Extract the (x, y) coordinate from the center of the cell holding the provided text.  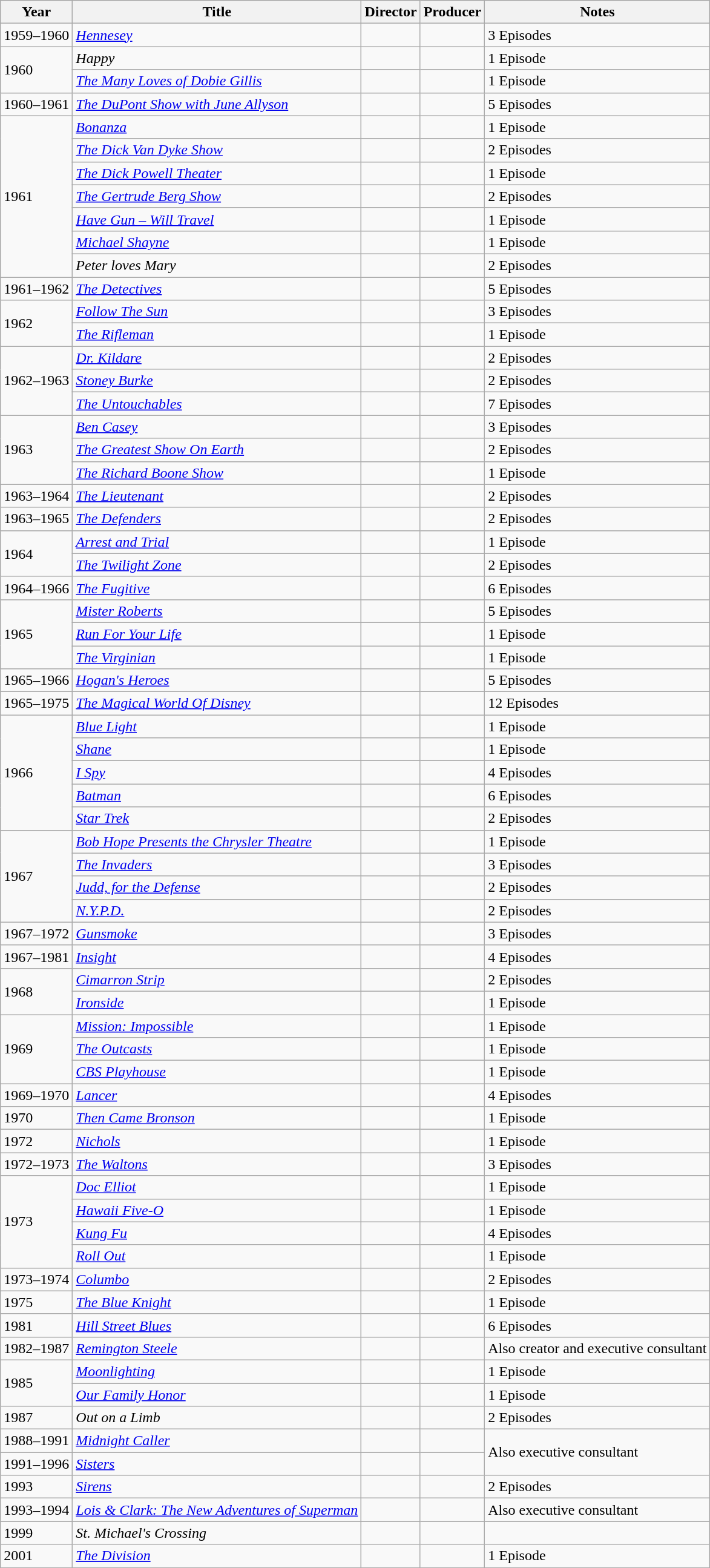
The Blue Knight (217, 1302)
Out on a Limb (217, 1418)
2001 (36, 1556)
1965–1975 (36, 703)
Sirens (217, 1487)
1963–1965 (36, 519)
Arrest and Trial (217, 542)
1985 (36, 1383)
1962–1963 (36, 381)
Blue Light (217, 726)
1981 (36, 1325)
1965–1966 (36, 680)
Doc Elliot (217, 1187)
1960–1961 (36, 104)
Lancer (217, 1095)
Batman (217, 796)
Mission: Impossible (217, 1026)
1967–1981 (36, 957)
The Outcasts (217, 1049)
Run For Your Life (217, 634)
1959–1960 (36, 35)
1968 (36, 991)
The Dick Van Dyke Show (217, 150)
1963 (36, 450)
Gunsmoke (217, 934)
1988–1991 (36, 1441)
1961–1962 (36, 289)
The Detectives (217, 289)
Cimarron Strip (217, 980)
1987 (36, 1418)
1993 (36, 1487)
Hogan's Heroes (217, 680)
The Defenders (217, 519)
St. Michael's Crossing (217, 1533)
1964 (36, 553)
Midnight Caller (217, 1441)
1975 (36, 1302)
The Dick Powell Theater (217, 173)
1973–1974 (36, 1279)
1982–1987 (36, 1348)
1965 (36, 634)
Columbo (217, 1279)
Ben Casey (217, 427)
Shane (217, 749)
Bonanza (217, 127)
The Virginian (217, 657)
Title (217, 12)
The Richard Boone Show (217, 473)
The Twilight Zone (217, 565)
Also creator and executive consultant (597, 1348)
The Greatest Show On Earth (217, 450)
Have Gun – Will Travel (217, 219)
The Fugitive (217, 588)
Kung Fu (217, 1233)
The Many Loves of Dobie Gillis (217, 81)
Our Family Honor (217, 1394)
Lois & Clark: The New Adventures of Superman (217, 1510)
Then Came Bronson (217, 1118)
1962 (36, 323)
Peter loves Mary (217, 265)
Director (391, 12)
The Lieutenant (217, 496)
Stoney Burke (217, 381)
1970 (36, 1118)
The Gertrude Berg Show (217, 196)
1961 (36, 196)
1999 (36, 1533)
The DuPont Show with June Allyson (217, 104)
7 Episodes (597, 404)
1972 (36, 1141)
1960 (36, 70)
1963–1964 (36, 496)
Dr. Kildare (217, 358)
Remington Steele (217, 1348)
N.Y.P.D. (217, 911)
The Untouchables (217, 404)
1969–1970 (36, 1095)
1993–1994 (36, 1510)
Insight (217, 957)
1991–1996 (36, 1464)
1966 (36, 772)
CBS Playhouse (217, 1072)
Star Trek (217, 819)
Year (36, 12)
1964–1966 (36, 588)
1967 (36, 876)
Notes (597, 12)
1967–1972 (36, 934)
Producer (453, 12)
Hennesey (217, 35)
Hawaii Five-O (217, 1210)
The Rifleman (217, 335)
Roll Out (217, 1256)
Ironside (217, 1003)
Hill Street Blues (217, 1325)
The Division (217, 1556)
Sisters (217, 1464)
I Spy (217, 772)
Judd, for the Defense (217, 888)
Nichols (217, 1141)
1973 (36, 1222)
The Invaders (217, 865)
1972–1973 (36, 1164)
12 Episodes (597, 703)
Michael Shayne (217, 242)
Follow The Sun (217, 312)
Moonlighting (217, 1371)
Happy (217, 58)
Mister Roberts (217, 611)
1969 (36, 1049)
The Waltons (217, 1164)
The Magical World Of Disney (217, 703)
Bob Hope Presents the Chrysler Theatre (217, 842)
